From the cell containing the given text, extract its center point as [x, y] coordinate. 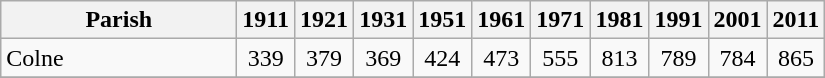
473 [502, 58]
Colne [119, 58]
555 [560, 58]
1911 [266, 20]
2011 [796, 20]
1981 [620, 20]
1931 [384, 20]
1971 [560, 20]
865 [796, 58]
1961 [502, 20]
813 [620, 58]
1951 [442, 20]
784 [738, 58]
424 [442, 58]
789 [678, 58]
2001 [738, 20]
1991 [678, 20]
1921 [324, 20]
Parish [119, 20]
339 [266, 58]
369 [384, 58]
379 [324, 58]
